Locate the cell with the specified text and output its [X, Y] center coordinate. 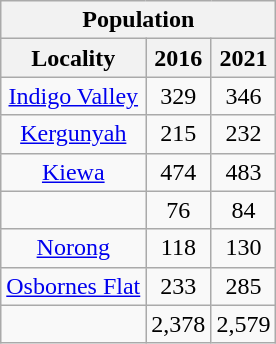
118 [178, 248]
2,378 [178, 324]
285 [244, 286]
329 [178, 96]
232 [244, 134]
215 [178, 134]
2021 [244, 58]
Indigo Valley [74, 96]
Locality [74, 58]
130 [244, 248]
2,579 [244, 324]
Osbornes Flat [74, 286]
346 [244, 96]
76 [178, 210]
Population [138, 20]
84 [244, 210]
474 [178, 172]
483 [244, 172]
Norong [74, 248]
Kiewa [74, 172]
Kergunyah [74, 134]
2016 [178, 58]
233 [178, 286]
